Identify which cell holds the provided text, then report its [x, y] central coordinate. 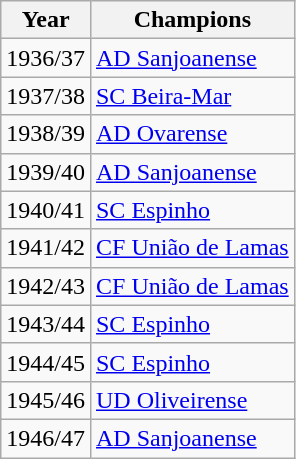
SC Beira-Mar [192, 96]
1942/43 [46, 286]
1939/40 [46, 172]
1940/41 [46, 210]
UD Oliveirense [192, 400]
1938/39 [46, 134]
1945/46 [46, 400]
1946/47 [46, 438]
1941/42 [46, 248]
Champions [192, 20]
1943/44 [46, 324]
1936/37 [46, 58]
Year [46, 20]
1937/38 [46, 96]
AD Ovarense [192, 134]
1944/45 [46, 362]
